Return (X, Y) of the center of cell containing provided text 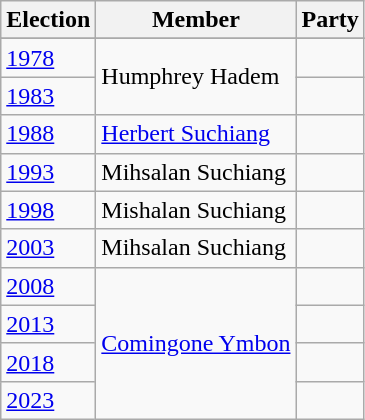
2018 (48, 362)
1998 (48, 210)
Humphrey Hadem (196, 77)
Mishalan Suchiang (196, 210)
Comingone Ymbon (196, 343)
Party (330, 20)
2023 (48, 400)
2013 (48, 324)
1978 (48, 58)
2008 (48, 286)
1988 (48, 134)
1983 (48, 96)
Herbert Suchiang (196, 134)
1993 (48, 172)
Election (48, 20)
2003 (48, 248)
Member (196, 20)
